Provide the (x, y) coordinate of the cell's center where the given text is located.  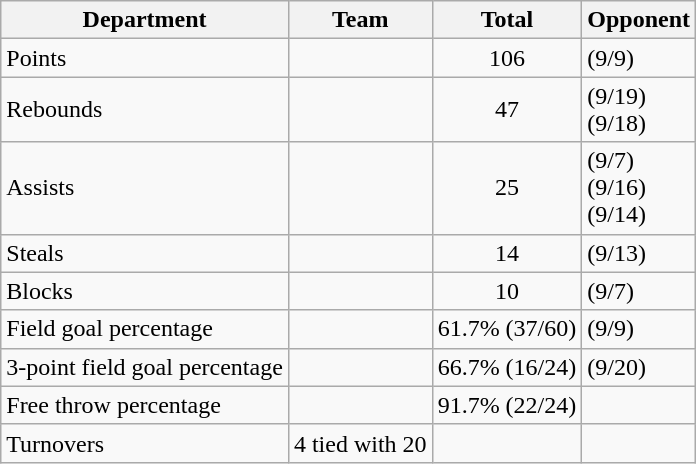
Team (360, 20)
Blocks (145, 291)
(9/20) (639, 367)
Department (145, 20)
Field goal percentage (145, 329)
3-point field goal percentage (145, 367)
(9/7) (9/16) (9/14) (639, 188)
91.7% (22/24) (507, 405)
Free throw percentage (145, 405)
(9/7) (639, 291)
Assists (145, 188)
(9/13) (639, 253)
(9/19) (9/18) (639, 110)
106 (507, 58)
Rebounds (145, 110)
25 (507, 188)
Total (507, 20)
47 (507, 110)
10 (507, 291)
Opponent (639, 20)
66.7% (16/24) (507, 367)
Points (145, 58)
14 (507, 253)
4 tied with 20 (360, 443)
61.7% (37/60) (507, 329)
Turnovers (145, 443)
Steals (145, 253)
